Return (x, y) of the center of cell containing provided text 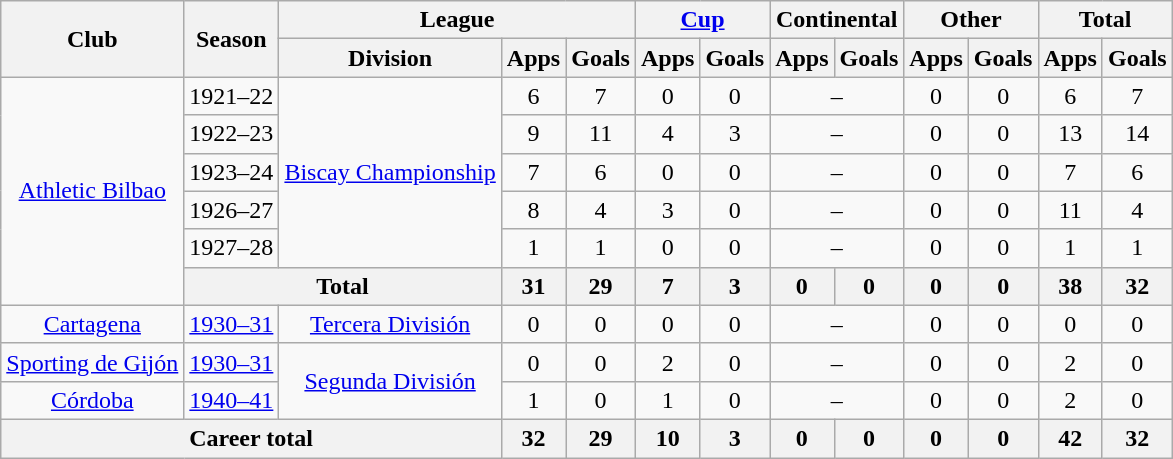
Career total (252, 438)
Other (971, 20)
Segunda División (390, 381)
Biscay Championship (390, 172)
Athletic Bilbao (92, 191)
Sporting de Gijón (92, 362)
1922–23 (232, 134)
42 (1070, 438)
1923–24 (232, 172)
38 (1070, 286)
1921–22 (232, 96)
1940–41 (232, 400)
Season (232, 39)
31 (533, 286)
League (458, 20)
10 (667, 438)
Continental (837, 20)
8 (533, 210)
Cup (702, 20)
13 (1070, 134)
Córdoba (92, 400)
Cartagena (92, 324)
Tercera División (390, 324)
1927–28 (232, 248)
Club (92, 39)
1926–27 (232, 210)
Division (390, 58)
9 (533, 134)
14 (1137, 134)
